From the cell containing the given text, extract its center point as (X, Y) coordinate. 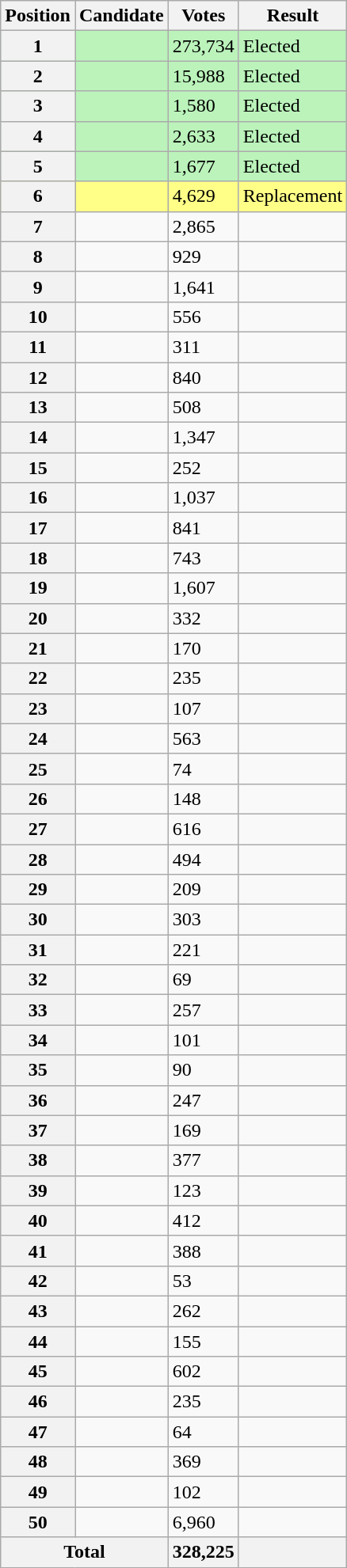
45 (38, 1372)
38 (38, 1160)
14 (38, 438)
388 (203, 1251)
26 (38, 799)
7 (38, 226)
3 (38, 106)
840 (203, 378)
257 (203, 1010)
35 (38, 1070)
43 (38, 1311)
4,629 (203, 196)
252 (203, 468)
13 (38, 408)
46 (38, 1402)
2 (38, 76)
169 (203, 1130)
19 (38, 588)
31 (38, 950)
412 (203, 1221)
2,865 (203, 226)
155 (203, 1342)
34 (38, 1040)
64 (203, 1432)
Result (292, 16)
1,641 (203, 287)
107 (203, 708)
27 (38, 829)
Position (38, 16)
377 (203, 1160)
328,225 (203, 1552)
20 (38, 618)
1,347 (203, 438)
90 (203, 1070)
2,633 (203, 136)
5 (38, 166)
9 (38, 287)
39 (38, 1190)
273,734 (203, 46)
602 (203, 1372)
1 (38, 46)
148 (203, 799)
Total (85, 1552)
16 (38, 498)
221 (203, 950)
30 (38, 920)
17 (38, 528)
102 (203, 1492)
40 (38, 1221)
841 (203, 528)
25 (38, 769)
556 (203, 317)
Votes (203, 16)
28 (38, 859)
48 (38, 1462)
21 (38, 648)
929 (203, 256)
508 (203, 408)
209 (203, 890)
1,580 (203, 106)
311 (203, 347)
22 (38, 678)
10 (38, 317)
12 (38, 378)
Candidate (121, 16)
41 (38, 1251)
50 (38, 1522)
1,607 (203, 588)
36 (38, 1100)
33 (38, 1010)
247 (203, 1100)
8 (38, 256)
74 (203, 769)
6 (38, 196)
47 (38, 1432)
42 (38, 1281)
123 (203, 1190)
4 (38, 136)
262 (203, 1311)
15 (38, 468)
332 (203, 618)
743 (203, 558)
563 (203, 738)
29 (38, 890)
53 (203, 1281)
170 (203, 648)
101 (203, 1040)
11 (38, 347)
24 (38, 738)
18 (38, 558)
1,037 (203, 498)
23 (38, 708)
6,960 (203, 1522)
303 (203, 920)
369 (203, 1462)
69 (203, 980)
616 (203, 829)
44 (38, 1342)
Replacement (292, 196)
37 (38, 1130)
15,988 (203, 76)
494 (203, 859)
1,677 (203, 166)
32 (38, 980)
49 (38, 1492)
